Detect which cell encompasses the target text, then output its [X, Y] center coordinate. 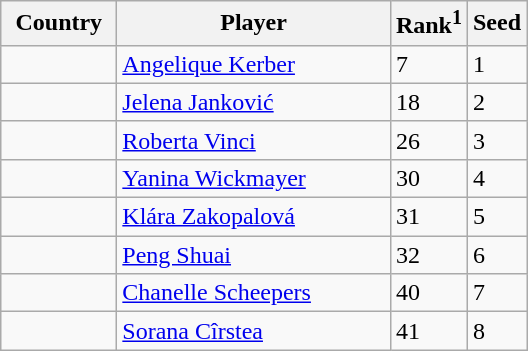
Country [59, 24]
18 [428, 102]
Chanelle Scheepers [254, 293]
Rank1 [428, 24]
41 [428, 331]
1 [496, 64]
5 [496, 217]
4 [496, 178]
Peng Shuai [254, 255]
31 [428, 217]
Seed [496, 24]
Klára Zakopalová [254, 217]
Roberta Vinci [254, 140]
40 [428, 293]
Player [254, 24]
3 [496, 140]
8 [496, 331]
2 [496, 102]
32 [428, 255]
Angelique Kerber [254, 64]
Sorana Cîrstea [254, 331]
Jelena Janković [254, 102]
30 [428, 178]
Yanina Wickmayer [254, 178]
26 [428, 140]
6 [496, 255]
